Determine the [x, y] coordinate at the center of the cell enclosing the given text.  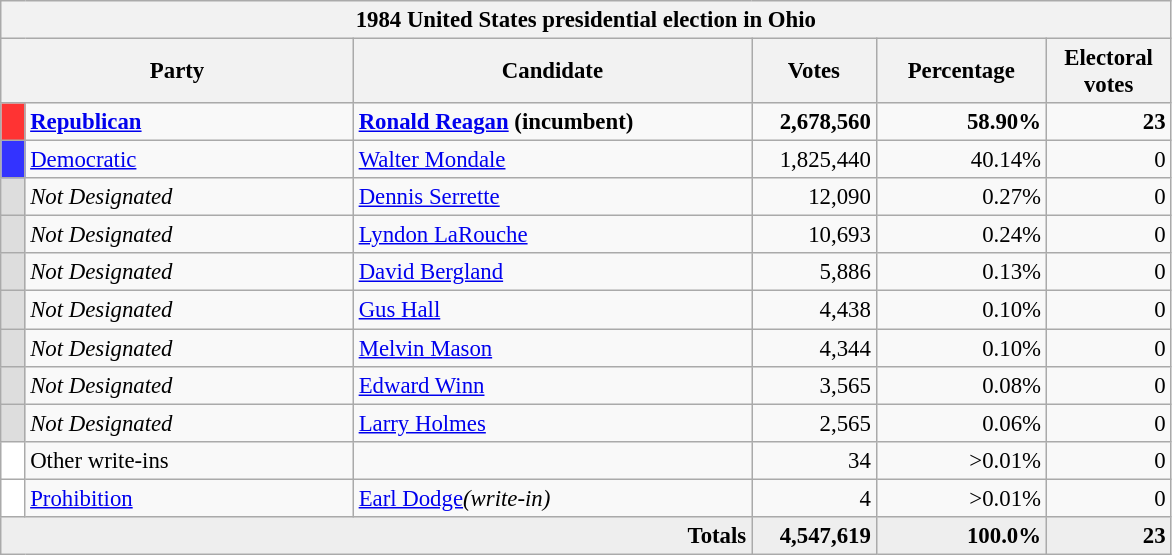
Larry Holmes [552, 423]
0.13% [961, 273]
Totals [376, 536]
Gus Hall [552, 310]
David Bergland [552, 273]
4,438 [814, 310]
Prohibition [189, 498]
Candidate [552, 72]
Walter Mondale [552, 160]
0.08% [961, 385]
1984 United States presidential election in Ohio [586, 20]
Party [178, 72]
Republican [189, 122]
Melvin Mason [552, 348]
Percentage [961, 72]
Lyndon LaRouche [552, 235]
Votes [814, 72]
4,547,619 [814, 536]
Electoral votes [1108, 72]
2,565 [814, 423]
0.27% [961, 197]
100.0% [961, 536]
0.24% [961, 235]
1,825,440 [814, 160]
2,678,560 [814, 122]
12,090 [814, 197]
10,693 [814, 235]
Other write-ins [189, 460]
4 [814, 498]
40.14% [961, 160]
34 [814, 460]
Ronald Reagan (incumbent) [552, 122]
4,344 [814, 348]
5,886 [814, 273]
Edward Winn [552, 385]
3,565 [814, 385]
Earl Dodge(write-in) [552, 498]
Dennis Serrette [552, 197]
58.90% [961, 122]
Democratic [189, 160]
0.06% [961, 423]
